Scan for the cell matching the given text and deliver its (X, Y) coordinate at center. 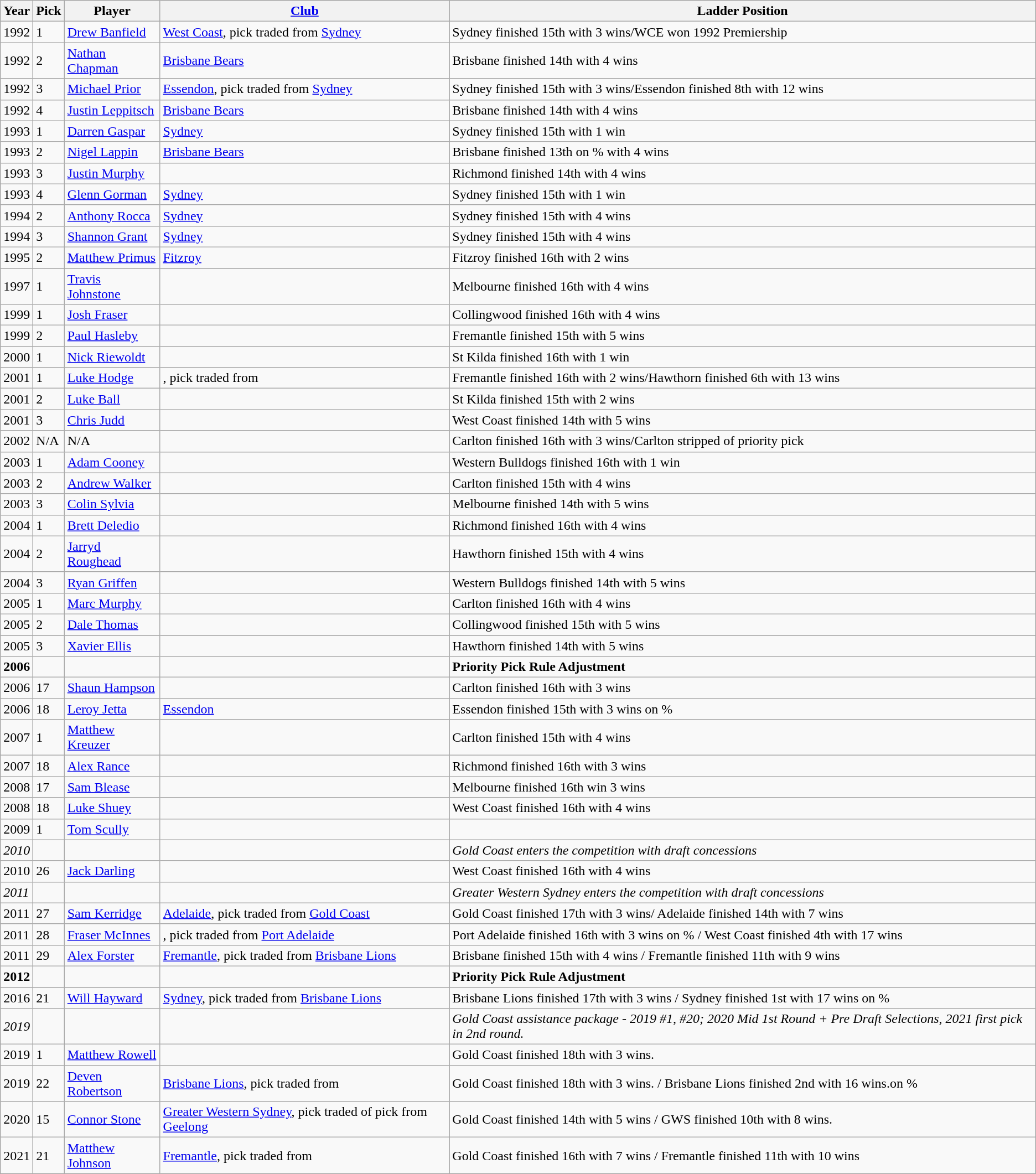
Pick (49, 11)
Brisbane finished 13th on % with 4 wins (743, 152)
Year (17, 11)
St Kilda finished 16th with 1 win (743, 357)
2002 (17, 441)
Greater Western Sydney, pick traded of pick from Geelong (304, 1119)
Shannon Grant (112, 236)
West Coast finished 14th with 5 wins (743, 420)
Michael Prior (112, 89)
Brisbane Lions, pick traded from (304, 1084)
Hawthorn finished 14th with 5 wins (743, 646)
Fitzroy finished 16th with 2 wins (743, 257)
Sam Blease (112, 787)
Nick Riewoldt (112, 357)
2016 (17, 998)
Chris Judd (112, 420)
Hawthorn finished 15th with 4 wins (743, 554)
Marc Murphy (112, 603)
Essendon (304, 709)
Matthew Kreuzer (112, 737)
2020 (17, 1119)
Sam Kerridge (112, 913)
Richmond finished 16th with 4 wins (743, 525)
Western Bulldogs finished 16th with 1 win (743, 462)
Melbourne finished 16th win 3 wins (743, 787)
Fremantle finished 16th with 2 wins/Hawthorn finished 6th with 13 wins (743, 378)
Justin Murphy (112, 173)
Gold Coast finished 18th with 3 wins. (743, 1055)
Sydney finished 15th with 3 wins/WCE won 1992 Premiership (743, 32)
Richmond finished 14th with 4 wins (743, 173)
2009 (17, 829)
15 (49, 1119)
Collingwood finished 15th with 5 wins (743, 624)
Nigel Lappin (112, 152)
Fraser McInnes (112, 934)
Melbourne finished 16th with 4 wins (743, 286)
Drew Banfield (112, 32)
Gold Coast enters the competition with draft concessions (743, 850)
Will Hayward (112, 998)
Matthew Johnson (112, 1156)
Luke Shuey (112, 808)
Gold Coast finished 14th with 5 wins / GWS finished 10th with 8 wins. (743, 1119)
Shaun Hampson (112, 688)
Ladder Position (743, 11)
Luke Hodge (112, 378)
Connor Stone (112, 1119)
Ryan Griffen (112, 582)
2012 (17, 976)
Brisbane finished 15th with 4 wins / Fremantle finished 11th with 9 wins (743, 955)
Darren Gaspar (112, 131)
Travis Johnstone (112, 286)
Sydney, pick traded from Brisbane Lions (304, 998)
Justin Leppitsch (112, 110)
Brett Deledio (112, 525)
Colin Sylvia (112, 504)
, pick traded from (304, 378)
Dale Thomas (112, 624)
Sydney finished 15th with 3 wins/Essendon finished 8th with 12 wins (743, 89)
Alex Forster (112, 955)
St Kilda finished 15th with 2 wins (743, 399)
Jarryd Roughead (112, 554)
Carlton finished 16th with 3 wins (743, 688)
Essendon finished 15th with 3 wins on % (743, 709)
Andrew Walker (112, 483)
2000 (17, 357)
1995 (17, 257)
Carlton finished 16th with 4 wins (743, 603)
Essendon, pick traded from Sydney (304, 89)
Anthony Rocca (112, 215)
Paul Hasleby (112, 336)
Josh Fraser (112, 315)
Fremantle finished 15th with 5 wins (743, 336)
Fitzroy (304, 257)
27 (49, 913)
Western Bulldogs finished 14th with 5 wins (743, 582)
West Coast, pick traded from Sydney (304, 32)
Carlton finished 16th with 3 wins/Carlton stripped of priority pick (743, 441)
Gold Coast finished 16th with 7 wins / Fremantle finished 11th with 10 wins (743, 1156)
Matthew Rowell (112, 1055)
Adelaide, pick traded from Gold Coast (304, 913)
Fremantle, pick traded from Brisbane Lions (304, 955)
Club (304, 11)
Glenn Gorman (112, 194)
Melbourne finished 14th with 5 wins (743, 504)
Luke Ball (112, 399)
Gold Coast finished 17th with 3 wins/ Adelaide finished 14th with 7 wins (743, 913)
Deven Robertson (112, 1084)
Tom Scully (112, 829)
Matthew Primus (112, 257)
, pick traded from Port Adelaide (304, 934)
Brisbane Lions finished 17th with 3 wins / Sydney finished 1st with 17 wins on % (743, 998)
Xavier Ellis (112, 646)
Greater Western Sydney enters the competition with draft concessions (743, 892)
Jack Darling (112, 871)
1997 (17, 286)
Collingwood finished 16th with 4 wins (743, 315)
26 (49, 871)
Gold Coast assistance package - 2019 #1, #20; 2020 Mid 1st Round + Pre Draft Selections, 2021 first pick in 2nd round. (743, 1026)
2021 (17, 1156)
29 (49, 955)
Adam Cooney (112, 462)
Fremantle, pick traded from (304, 1156)
Alex Rance (112, 766)
Gold Coast finished 18th with 3 wins. / Brisbane Lions finished 2nd with 16 wins.on % (743, 1084)
22 (49, 1084)
Port Adelaide finished 16th with 3 wins on % / West Coast finished 4th with 17 wins (743, 934)
28 (49, 934)
Leroy Jetta (112, 709)
Nathan Chapman (112, 61)
Richmond finished 16th with 3 wins (743, 766)
Player (112, 11)
